Determine the [X, Y] coordinate at the center of the cell enclosing the given text.  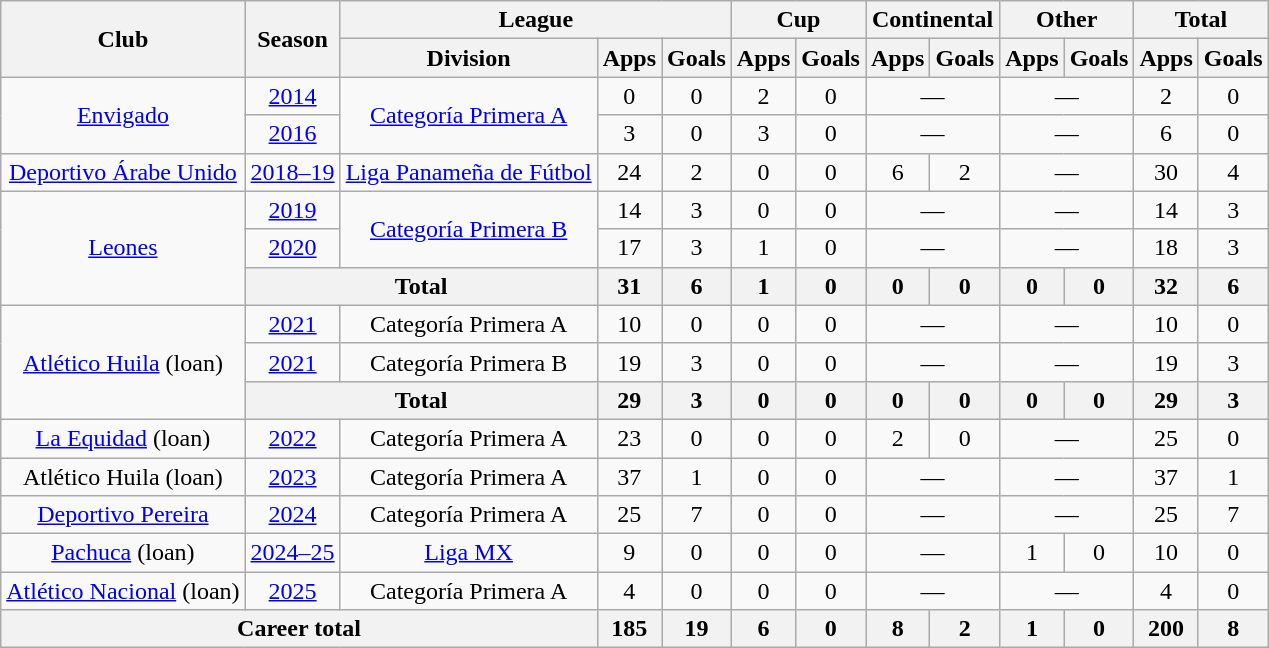
Envigado [123, 115]
2020 [292, 248]
32 [1166, 286]
Deportivo Pereira [123, 515]
9 [629, 553]
Season [292, 39]
Other [1067, 20]
2022 [292, 438]
League [536, 20]
17 [629, 248]
Liga MX [468, 553]
18 [1166, 248]
2024–25 [292, 553]
Atlético Nacional (loan) [123, 591]
Career total [299, 629]
2023 [292, 477]
2019 [292, 210]
2025 [292, 591]
30 [1166, 172]
23 [629, 438]
Continental [933, 20]
Deportivo Árabe Unido [123, 172]
2018–19 [292, 172]
24 [629, 172]
Liga Panameña de Fútbol [468, 172]
200 [1166, 629]
Pachuca (loan) [123, 553]
Cup [798, 20]
Leones [123, 248]
Division [468, 58]
2024 [292, 515]
2016 [292, 134]
La Equidad (loan) [123, 438]
Club [123, 39]
31 [629, 286]
2014 [292, 96]
185 [629, 629]
